Pinpoint the cell where the given text exists, returning its [x, y] midpoint coordinate. 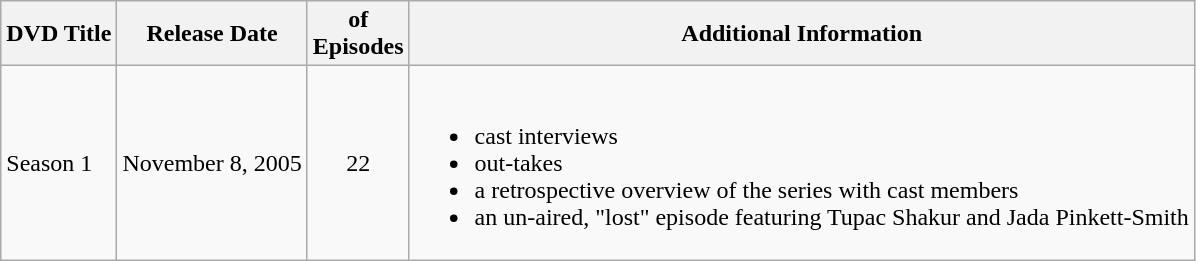
Additional Information [802, 34]
22 [358, 163]
ofEpisodes [358, 34]
DVD Title [59, 34]
Release Date [212, 34]
November 8, 2005 [212, 163]
Season 1 [59, 163]
